Pinpoint the cell where the given text exists, returning its (x, y) midpoint coordinate. 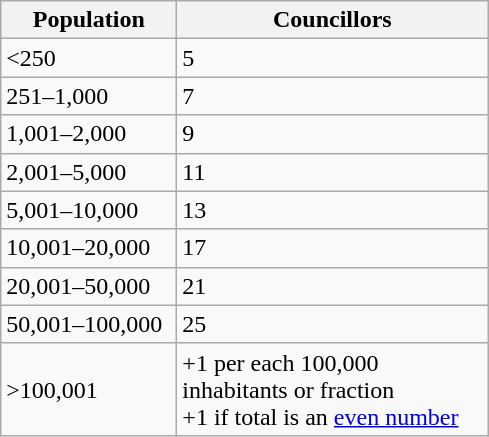
251–1,000 (89, 96)
Councillors (332, 20)
20,001–50,000 (89, 286)
13 (332, 210)
25 (332, 324)
7 (332, 96)
1,001–2,000 (89, 134)
11 (332, 172)
5 (332, 58)
17 (332, 248)
+1 per each 100,000 inhabitants or fraction+1 if total is an even number (332, 389)
9 (332, 134)
Population (89, 20)
>100,001 (89, 389)
50,001–100,000 (89, 324)
5,001–10,000 (89, 210)
<250 (89, 58)
21 (332, 286)
2,001–5,000 (89, 172)
10,001–20,000 (89, 248)
